Capture the cell that displays the provided text and extract its (x, y) central coordinate. 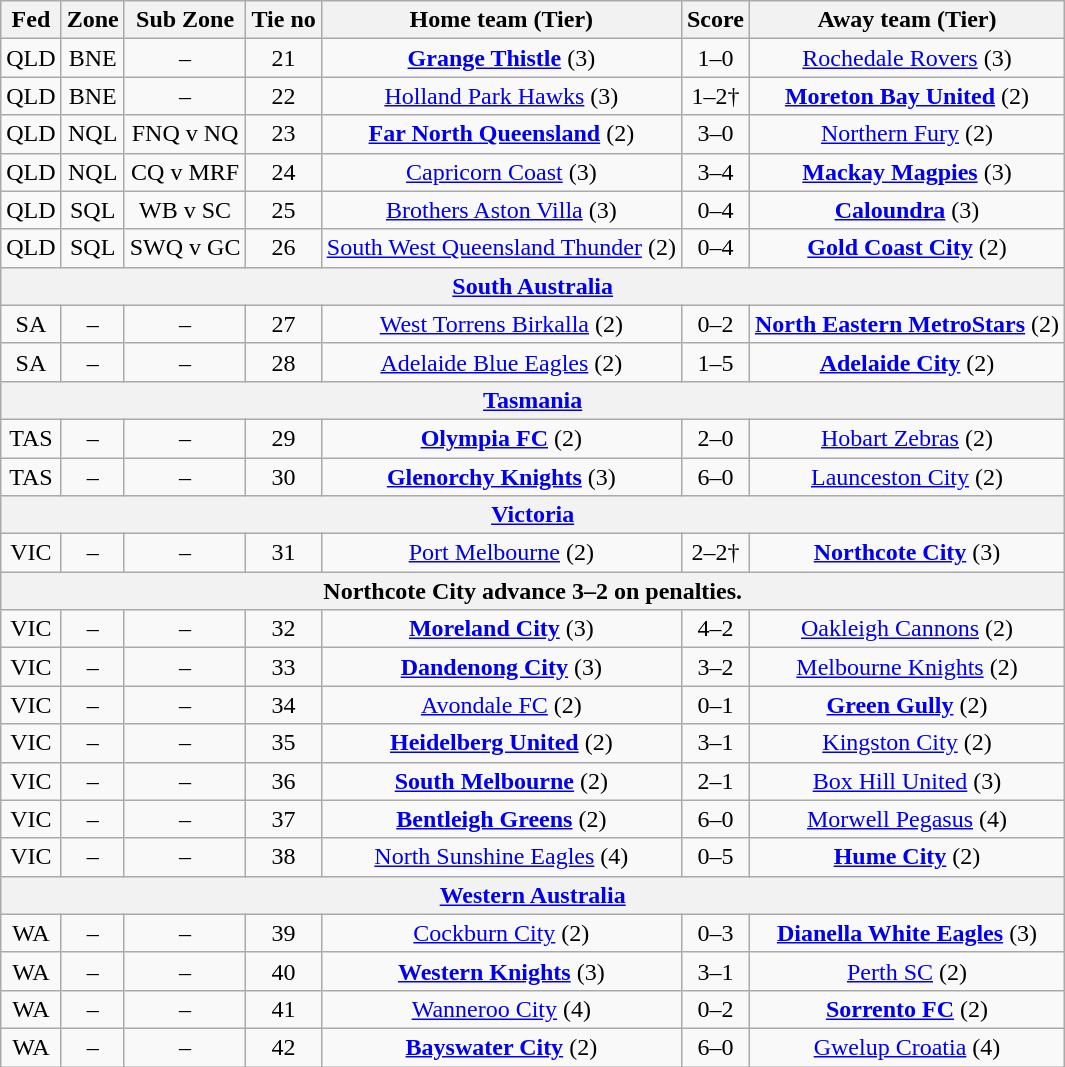
29 (284, 438)
Capricorn Coast (3) (501, 172)
40 (284, 971)
2–1 (715, 781)
Moreton Bay United (2) (906, 96)
31 (284, 553)
34 (284, 705)
Tie no (284, 20)
Cockburn City (2) (501, 933)
Northern Fury (2) (906, 134)
1–2† (715, 96)
SWQ v GC (185, 248)
1–5 (715, 362)
35 (284, 743)
Tasmania (533, 400)
North Eastern MetroStars (2) (906, 324)
Western Knights (3) (501, 971)
Far North Queensland (2) (501, 134)
Heidelberg United (2) (501, 743)
Glenorchy Knights (3) (501, 477)
30 (284, 477)
41 (284, 1009)
Away team (Tier) (906, 20)
Mackay Magpies (3) (906, 172)
37 (284, 819)
Port Melbourne (2) (501, 553)
Sub Zone (185, 20)
WB v SC (185, 210)
22 (284, 96)
Home team (Tier) (501, 20)
Box Hill United (3) (906, 781)
Olympia FC (2) (501, 438)
Adelaide Blue Eagles (2) (501, 362)
Northcote City (3) (906, 553)
Northcote City advance 3–2 on penalties. (533, 591)
Fed (31, 20)
Gold Coast City (2) (906, 248)
23 (284, 134)
CQ v MRF (185, 172)
Adelaide City (2) (906, 362)
24 (284, 172)
Green Gully (2) (906, 705)
32 (284, 629)
25 (284, 210)
Bentleigh Greens (2) (501, 819)
28 (284, 362)
Hobart Zebras (2) (906, 438)
Dandenong City (3) (501, 667)
Rochedale Rovers (3) (906, 58)
3–4 (715, 172)
Morwell Pegasus (4) (906, 819)
Kingston City (2) (906, 743)
North Sunshine Eagles (4) (501, 857)
South Australia (533, 286)
Avondale FC (2) (501, 705)
36 (284, 781)
Holland Park Hawks (3) (501, 96)
2–2† (715, 553)
South Melbourne (2) (501, 781)
Caloundra (3) (906, 210)
1–0 (715, 58)
Perth SC (2) (906, 971)
FNQ v NQ (185, 134)
West Torrens Birkalla (2) (501, 324)
Brothers Aston Villa (3) (501, 210)
3–0 (715, 134)
27 (284, 324)
Victoria (533, 515)
Hume City (2) (906, 857)
42 (284, 1047)
Grange Thistle (3) (501, 58)
Score (715, 20)
Moreland City (3) (501, 629)
Melbourne Knights (2) (906, 667)
39 (284, 933)
38 (284, 857)
4–2 (715, 629)
Sorrento FC (2) (906, 1009)
2–0 (715, 438)
0–5 (715, 857)
Oakleigh Cannons (2) (906, 629)
26 (284, 248)
Launceston City (2) (906, 477)
3–2 (715, 667)
0–1 (715, 705)
21 (284, 58)
Zone (92, 20)
Bayswater City (2) (501, 1047)
33 (284, 667)
South West Queensland Thunder (2) (501, 248)
Gwelup Croatia (4) (906, 1047)
Wanneroo City (4) (501, 1009)
Dianella White Eagles (3) (906, 933)
Western Australia (533, 895)
0–3 (715, 933)
